Find where the given text appears and provide that cell's center as [x, y] coordinate. 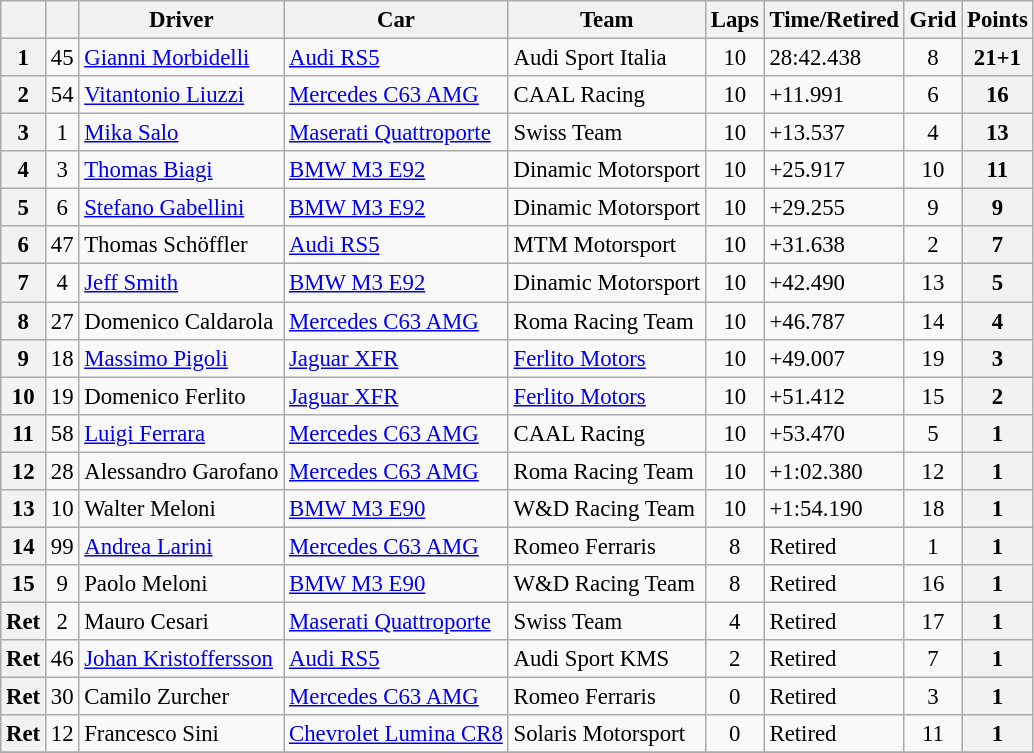
Domenico Ferlito [182, 396]
+42.490 [834, 283]
28:42.438 [834, 58]
+1:02.380 [834, 471]
Johan Kristoffersson [182, 659]
+29.255 [834, 208]
Thomas Biagi [182, 170]
MTM Motorsport [606, 245]
Jeff Smith [182, 283]
47 [62, 245]
Gianni Morbidelli [182, 58]
Mika Salo [182, 133]
54 [62, 95]
Car [396, 20]
58 [62, 433]
Thomas Schöffler [182, 245]
Solaris Motorsport [606, 734]
Francesco Sini [182, 734]
46 [62, 659]
Chevrolet Lumina CR8 [396, 734]
+1:54.190 [834, 509]
Laps [734, 20]
27 [62, 321]
Driver [182, 20]
Luigi Ferrara [182, 433]
21+1 [998, 58]
45 [62, 58]
Domenico Caldarola [182, 321]
Camilo Zurcher [182, 697]
+51.412 [834, 396]
Vitantonio Liuzzi [182, 95]
+53.470 [834, 433]
Audi Sport Italia [606, 58]
99 [62, 546]
Grid [932, 20]
17 [932, 621]
+31.638 [834, 245]
30 [62, 697]
Massimo Pigoli [182, 358]
+25.917 [834, 170]
Team [606, 20]
+11.991 [834, 95]
Audi Sport KMS [606, 659]
Mauro Cesari [182, 621]
28 [62, 471]
Alessandro Garofano [182, 471]
Andrea Larini [182, 546]
Paolo Meloni [182, 584]
+49.007 [834, 358]
+13.537 [834, 133]
Stefano Gabellini [182, 208]
Points [998, 20]
Time/Retired [834, 20]
+46.787 [834, 321]
Walter Meloni [182, 509]
